Find where the given text appears and provide that cell's center as [x, y] coordinate. 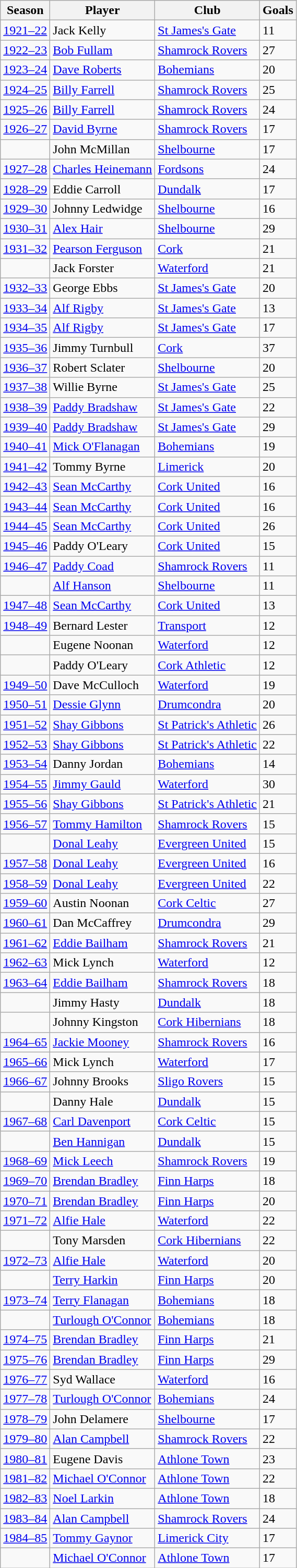
1921–22 [25, 30]
Tony Marsden [102, 1241]
23 [278, 1459]
Season [25, 10]
1927–28 [25, 169]
1981–82 [25, 1478]
1945–46 [25, 546]
Danny Hale [102, 1101]
Alex Hair [102, 228]
1966–67 [25, 1082]
1929–30 [25, 209]
1930–31 [25, 228]
1941–42 [25, 467]
1923–24 [25, 70]
Carl Davenport [102, 1121]
1972–73 [25, 1260]
1984–85 [25, 1538]
1949–50 [25, 685]
1943–44 [25, 506]
1944–45 [25, 526]
1947–48 [25, 606]
1982–83 [25, 1498]
Dan McCaffrey [102, 923]
1954–55 [25, 784]
Jack Forster [102, 268]
Terry Flanagan [102, 1300]
1931–32 [25, 249]
Paddy Coad [102, 566]
Ben Hannigan [102, 1141]
Dave McCulloch [102, 685]
1961–62 [25, 943]
1937–38 [25, 387]
1948–49 [25, 626]
1980–81 [25, 1459]
1932–33 [25, 288]
Johnny Kingston [102, 1022]
1950–51 [25, 705]
1951–52 [25, 725]
1939–40 [25, 427]
Eugene Davis [102, 1459]
Terry Harkin [102, 1280]
30 [278, 784]
Sligo Rovers [208, 1082]
1933–34 [25, 308]
1957–58 [25, 863]
George Ebbs [102, 288]
1922–23 [25, 50]
37 [278, 348]
14 [278, 764]
Johnny Brooks [102, 1082]
Charles Heinemann [102, 169]
Tommy Byrne [102, 467]
1925–26 [25, 109]
1955–56 [25, 804]
1953–54 [25, 764]
David Byrne [102, 129]
1968–69 [25, 1161]
Jimmy Gauld [102, 784]
1973–74 [25, 1300]
1956–57 [25, 824]
1938–39 [25, 407]
Dessie Glynn [102, 705]
Mick O'Flanagan [102, 447]
Willie Byrne [102, 387]
Transport [208, 626]
Dave Roberts [102, 70]
1942–43 [25, 486]
Jimmy Hasty [102, 1002]
Pearson Ferguson [102, 249]
1963–64 [25, 983]
1960–61 [25, 923]
Jimmy Turnbull [102, 348]
1958–59 [25, 884]
1967–68 [25, 1121]
1975–76 [25, 1359]
Fordsons [208, 169]
1935–36 [25, 348]
Jackie Mooney [102, 1042]
1928–29 [25, 189]
Robert Sclater [102, 367]
Bob Fullam [102, 50]
1969–70 [25, 1181]
Goals [278, 10]
Alf Hanson [102, 586]
1952–53 [25, 744]
1934–35 [25, 328]
Bernard Lester [102, 626]
1962–63 [25, 963]
1971–72 [25, 1221]
1959–60 [25, 903]
Tommy Gaynor [102, 1538]
Johnny Ledwidge [102, 209]
1964–65 [25, 1042]
John Delamere [102, 1419]
Limerick City [208, 1538]
Club [208, 10]
1965–66 [25, 1062]
1946–47 [25, 566]
Tommy Hamilton [102, 824]
1924–25 [25, 90]
1978–79 [25, 1419]
1979–80 [25, 1439]
1940–41 [25, 447]
1970–71 [25, 1200]
Eddie Carroll [102, 189]
1926–27 [25, 129]
1976–77 [25, 1379]
Cork Athletic [208, 665]
Jack Kelly [102, 30]
Austin Noonan [102, 903]
Danny Jordan [102, 764]
1983–84 [25, 1518]
Limerick [208, 467]
Mick Leech [102, 1161]
1974–75 [25, 1340]
Syd Wallace [102, 1379]
John McMillan [102, 149]
Noel Larkin [102, 1498]
1936–37 [25, 367]
1977–78 [25, 1399]
Eugene Noonan [102, 645]
Player [102, 10]
